Return the [X, Y] coordinate for the center point of the cell that contains the specified text.  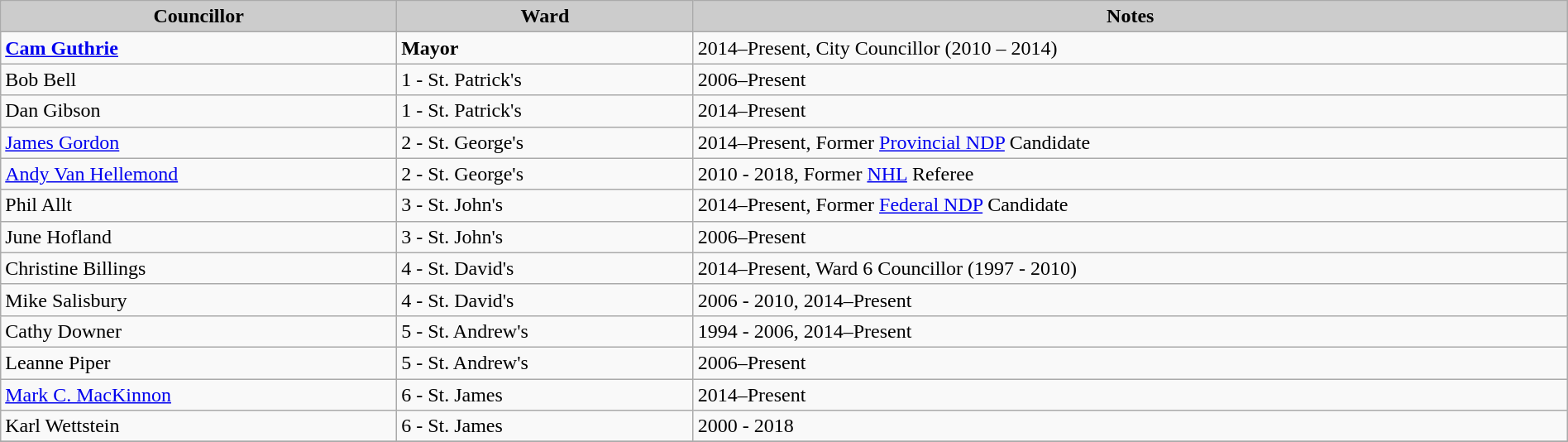
James Gordon [198, 142]
Cathy Downer [198, 331]
Karl Wettstein [198, 426]
2014–Present, Ward 6 Councillor (1997 - 2010) [1130, 268]
2014–Present, City Councillor (2010 – 2014) [1130, 48]
Leanne Piper [198, 363]
2010 - 2018, Former NHL Referee [1130, 174]
2014–Present, Former Federal NDP Candidate [1130, 205]
Bob Bell [198, 79]
2006 - 2010, 2014–Present [1130, 300]
Notes [1130, 17]
June Hofland [198, 237]
Ward [546, 17]
Councillor [198, 17]
Christine Billings [198, 268]
Andy Van Hellemond [198, 174]
Mike Salisbury [198, 300]
1994 - 2006, 2014–Present [1130, 331]
Phil Allt [198, 205]
Mark C. MacKinnon [198, 395]
2000 - 2018 [1130, 426]
Cam Guthrie [198, 48]
2014–Present, Former Provincial NDP Candidate [1130, 142]
Mayor [546, 48]
Dan Gibson [198, 111]
